Locate the cell with the specified text and output its (X, Y) center coordinate. 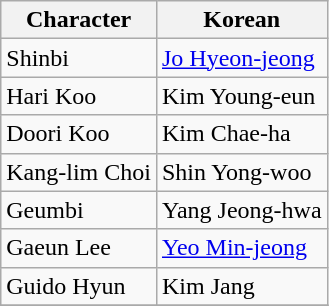
Shin Yong-woo (242, 172)
Shinbi (79, 58)
Korean (242, 20)
Kim Jang (242, 286)
Gaeun Lee (79, 248)
Yeo Min-jeong (242, 248)
Doori Koo (79, 134)
Kim Young-eun (242, 96)
Geumbi (79, 210)
Hari Koo (79, 96)
Kang-lim Choi (79, 172)
Jo Hyeon-jeong (242, 58)
Guido Hyun (79, 286)
Character (79, 20)
Yang Jeong-hwa (242, 210)
Kim Chae-ha (242, 134)
